Find where the given text appears and provide that cell's center as (X, Y) coordinate. 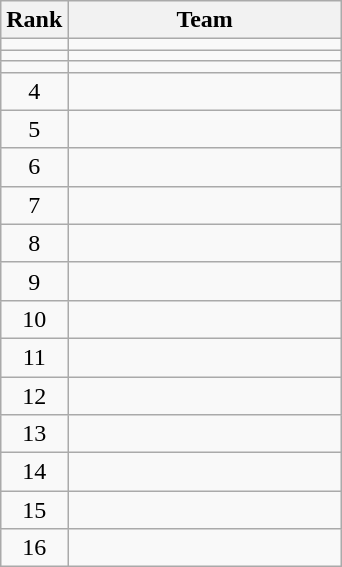
15 (34, 510)
6 (34, 167)
10 (34, 319)
4 (34, 91)
11 (34, 357)
Rank (34, 20)
9 (34, 281)
Team (205, 20)
5 (34, 129)
8 (34, 243)
7 (34, 205)
16 (34, 548)
14 (34, 472)
12 (34, 395)
13 (34, 434)
